Find where the given text appears and provide that cell's center as [x, y] coordinate. 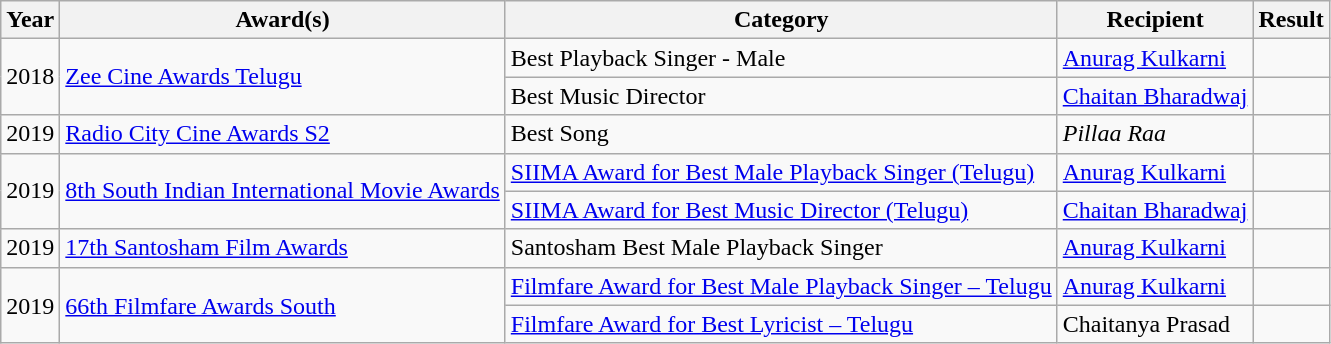
Category [781, 20]
8th South Indian International Movie Awards [282, 191]
Result [1291, 20]
2018 [30, 77]
Zee Cine Awards Telugu [282, 77]
Best Playback Singer - Male [781, 58]
SIIMA Award for Best Male Playback Singer (Telugu) [781, 172]
Santosham Best Male Playback Singer [781, 248]
Recipient [1155, 20]
Award(s) [282, 20]
Chaitanya Prasad [1155, 324]
Filmfare Award for Best Lyricist – Telugu [781, 324]
Radio City Cine Awards S2 [282, 134]
Best Song [781, 134]
Year [30, 20]
17th Santosham Film Awards [282, 248]
66th Filmfare Awards South [282, 305]
Best Music Director [781, 96]
Filmfare Award for Best Male Playback Singer – Telugu [781, 286]
SIIMA Award for Best Music Director (Telugu) [781, 210]
Pillaa Raa [1155, 134]
